Locate the cell with the specified text and output its [x, y] center coordinate. 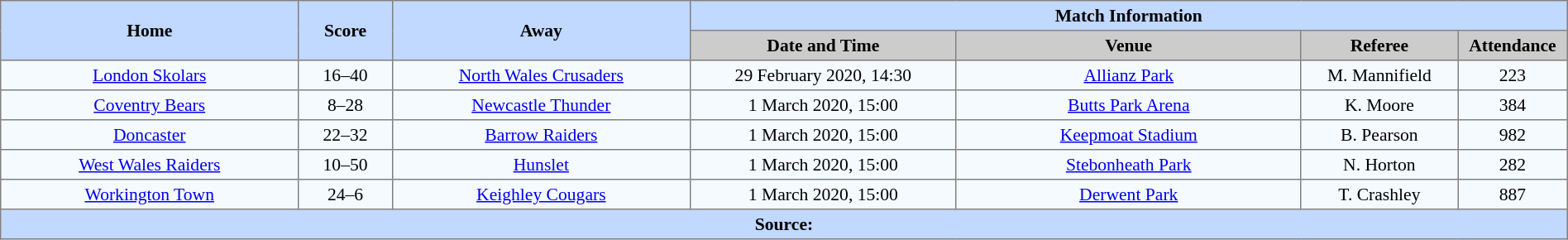
Allianz Park [1128, 75]
N. Horton [1379, 165]
Home [150, 31]
Match Information [1128, 16]
8–28 [346, 105]
Score [346, 31]
16–40 [346, 75]
Barrow Raiders [541, 135]
282 [1513, 165]
B. Pearson [1379, 135]
Away [541, 31]
K. Moore [1379, 105]
Date and Time [823, 46]
Workington Town [150, 194]
887 [1513, 194]
Attendance [1513, 46]
North Wales Crusaders [541, 75]
24–6 [346, 194]
Keighley Cougars [541, 194]
Derwent Park [1128, 194]
22–32 [346, 135]
29 February 2020, 14:30 [823, 75]
Keepmoat Stadium [1128, 135]
Butts Park Arena [1128, 105]
10–50 [346, 165]
Newcastle Thunder [541, 105]
Doncaster [150, 135]
Venue [1128, 46]
London Skolars [150, 75]
Source: [784, 224]
Referee [1379, 46]
Coventry Bears [150, 105]
T. Crashley [1379, 194]
M. Mannifield [1379, 75]
982 [1513, 135]
Stebonheath Park [1128, 165]
223 [1513, 75]
384 [1513, 105]
West Wales Raiders [150, 165]
Hunslet [541, 165]
